Find where the given text appears and provide that cell's center as (x, y) coordinate. 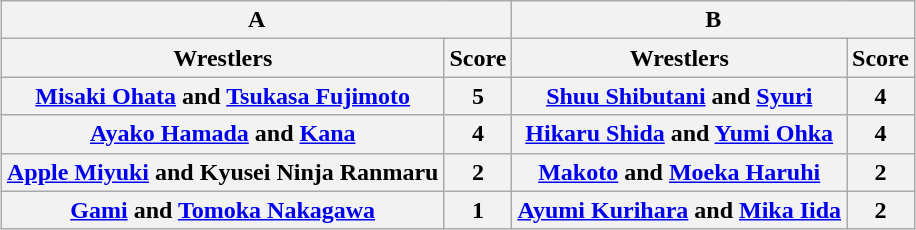
1 (478, 210)
Ayumi Kurihara and Mika Iida (680, 210)
Hikaru Shida and Yumi Ohka (680, 134)
Shuu Shibutani and Syuri (680, 96)
Ayako Hamada and Kana (222, 134)
Misaki Ohata and Tsukasa Fujimoto (222, 96)
Makoto and Moeka Haruhi (680, 172)
Apple Miyuki and Kyusei Ninja Ranmaru (222, 172)
Gami and Tomoka Nakagawa (222, 210)
5 (478, 96)
A (256, 20)
B (714, 20)
